Determine the [X, Y] coordinate at the center of the cell enclosing the given text.  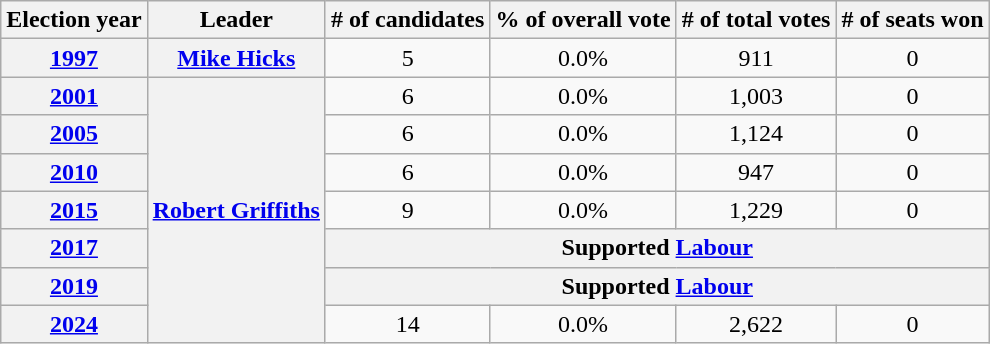
2001 [74, 96]
911 [756, 58]
14 [407, 324]
1,229 [756, 210]
947 [756, 172]
Mike Hicks [236, 58]
2019 [74, 286]
2024 [74, 324]
2005 [74, 134]
2015 [74, 210]
2,622 [756, 324]
1,124 [756, 134]
2017 [74, 248]
5 [407, 58]
% of overall vote [583, 20]
1,003 [756, 96]
2010 [74, 172]
9 [407, 210]
1997 [74, 58]
# of seats won [912, 20]
# of candidates [407, 20]
Robert Griffiths [236, 210]
Leader [236, 20]
Election year [74, 20]
# of total votes [756, 20]
